Extract the [X, Y] coordinate from the center of the cell holding the provided text.  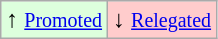
↑ Promoted [54, 20]
↓ Relegated [162, 20]
